Search for the cell housing the specified text and yield its (x, y) center coordinate. 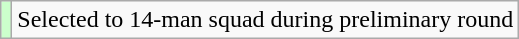
Selected to 14-man squad during preliminary round (266, 20)
